Find where the given text appears and provide that cell's center as (X, Y) coordinate. 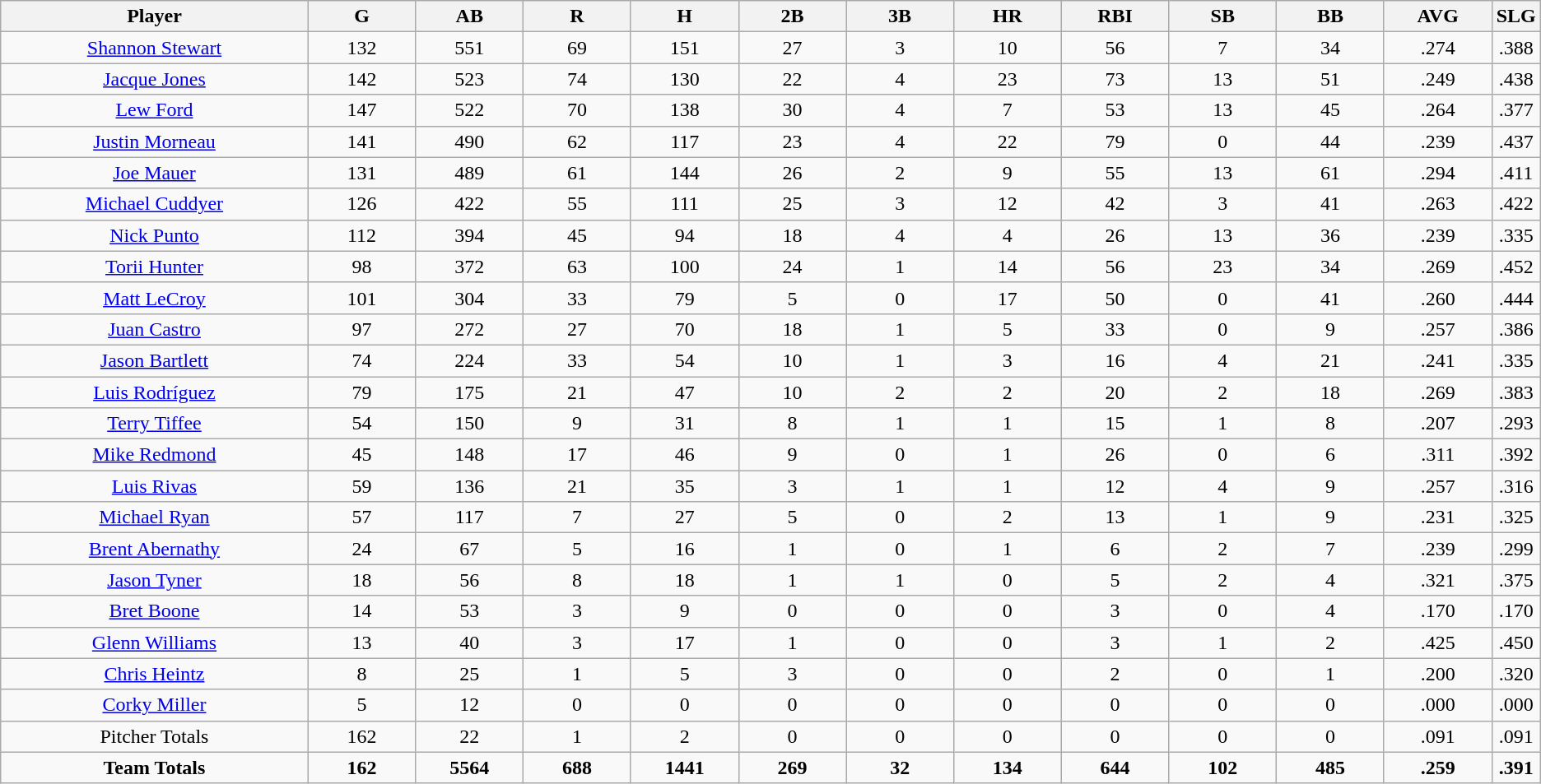
46 (685, 455)
.377 (1516, 110)
40 (469, 643)
Justin Morneau (155, 141)
20 (1115, 392)
.452 (1516, 267)
63 (578, 267)
112 (362, 235)
.325 (1516, 517)
30 (792, 110)
130 (685, 79)
SLG (1516, 16)
.437 (1516, 141)
224 (469, 360)
97 (362, 329)
Torii Hunter (155, 267)
1441 (685, 768)
Shannon Stewart (155, 48)
.392 (1516, 455)
.299 (1516, 549)
522 (469, 110)
304 (469, 298)
175 (469, 392)
H (685, 16)
BB (1330, 16)
HR (1008, 16)
.450 (1516, 643)
Juan Castro (155, 329)
Michael Cuddyer (155, 204)
138 (685, 110)
147 (362, 110)
132 (362, 48)
35 (685, 486)
.321 (1437, 580)
.388 (1516, 48)
.200 (1437, 674)
126 (362, 204)
Pitcher Totals (155, 736)
R (578, 16)
67 (469, 549)
151 (685, 48)
50 (1115, 298)
Mike Redmond (155, 455)
.311 (1437, 455)
Chris Heintz (155, 674)
Joe Mauer (155, 173)
.438 (1516, 79)
272 (469, 329)
372 (469, 267)
150 (469, 424)
Bret Boone (155, 611)
Terry Tiffee (155, 424)
36 (1330, 235)
57 (362, 517)
AVG (1437, 16)
69 (578, 48)
31 (685, 424)
.425 (1437, 643)
269 (792, 768)
644 (1115, 768)
Player (155, 16)
Corky Miller (155, 705)
148 (469, 455)
73 (1115, 79)
.231 (1437, 517)
.264 (1437, 110)
.294 (1437, 173)
136 (469, 486)
.383 (1516, 392)
AB (469, 16)
51 (1330, 79)
141 (362, 141)
98 (362, 267)
G (362, 16)
111 (685, 204)
.274 (1437, 48)
SB (1223, 16)
47 (685, 392)
.444 (1516, 298)
.422 (1516, 204)
.259 (1437, 768)
131 (362, 173)
490 (469, 141)
42 (1115, 204)
394 (469, 235)
485 (1330, 768)
.391 (1516, 768)
Michael Ryan (155, 517)
142 (362, 79)
.263 (1437, 204)
44 (1330, 141)
.207 (1437, 424)
Brent Abernathy (155, 549)
.316 (1516, 486)
.293 (1516, 424)
Luis Rodríguez (155, 392)
3B (901, 16)
.320 (1516, 674)
Lew Ford (155, 110)
Team Totals (155, 768)
Jason Tyner (155, 580)
59 (362, 486)
5564 (469, 768)
688 (578, 768)
RBI (1115, 16)
.249 (1437, 79)
134 (1008, 768)
32 (901, 768)
144 (685, 173)
.241 (1437, 360)
101 (362, 298)
.386 (1516, 329)
523 (469, 79)
102 (1223, 768)
100 (685, 267)
.411 (1516, 173)
Glenn Williams (155, 643)
62 (578, 141)
422 (469, 204)
551 (469, 48)
15 (1115, 424)
489 (469, 173)
Jason Bartlett (155, 360)
94 (685, 235)
.260 (1437, 298)
2B (792, 16)
Nick Punto (155, 235)
Matt LeCroy (155, 298)
Luis Rivas (155, 486)
Jacque Jones (155, 79)
.375 (1516, 580)
